Capture the cell that displays the provided text and extract its [X, Y] central coordinate. 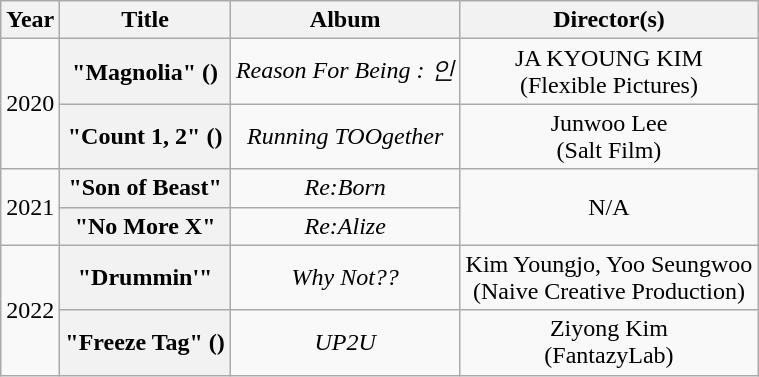
Year [30, 20]
Kim Youngjo, Yoo Seungwoo(Naive Creative Production) [609, 278]
Reason For Being : 인 [345, 72]
"No More X" [146, 226]
Director(s) [609, 20]
"Freeze Tag" () [146, 342]
"Magnolia" () [146, 72]
Ziyong Kim(FantazyLab) [609, 342]
"Count 1, 2" () [146, 136]
N/A [609, 207]
2021 [30, 207]
Why Not?? [345, 278]
Running TOOgether [345, 136]
2022 [30, 310]
"Drummin'" [146, 278]
Junwoo Lee(Salt Film) [609, 136]
UP2U [345, 342]
2020 [30, 104]
"Son of Beast" [146, 188]
JA KYOUNG KIM(Flexible Pictures) [609, 72]
Re:Born [345, 188]
Album [345, 20]
Title [146, 20]
Re:Alize [345, 226]
